Capture the cell that displays the provided text and extract its (X, Y) central coordinate. 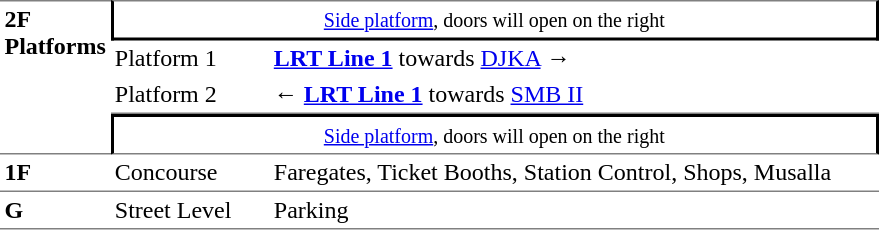
Parking (574, 211)
Platform 1 (190, 58)
G (55, 211)
Street Level (190, 211)
2FPlatforms (55, 77)
← LRT Line 1 towards SMB II (574, 95)
Faregates, Ticket Booths, Station Control, Shops, Musalla (574, 173)
LRT Line 1 towards DJKA → (574, 58)
Concourse (190, 173)
1F (55, 173)
Platform 2 (190, 95)
